Search for the cell housing the specified text and yield its [X, Y] center coordinate. 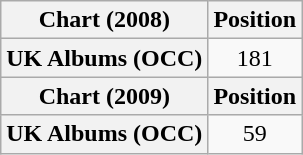
Chart (2008) [104, 20]
Chart (2009) [104, 96]
181 [255, 58]
59 [255, 134]
